For the text-containing cell, return its midpoint in [X, Y] coordinate format. 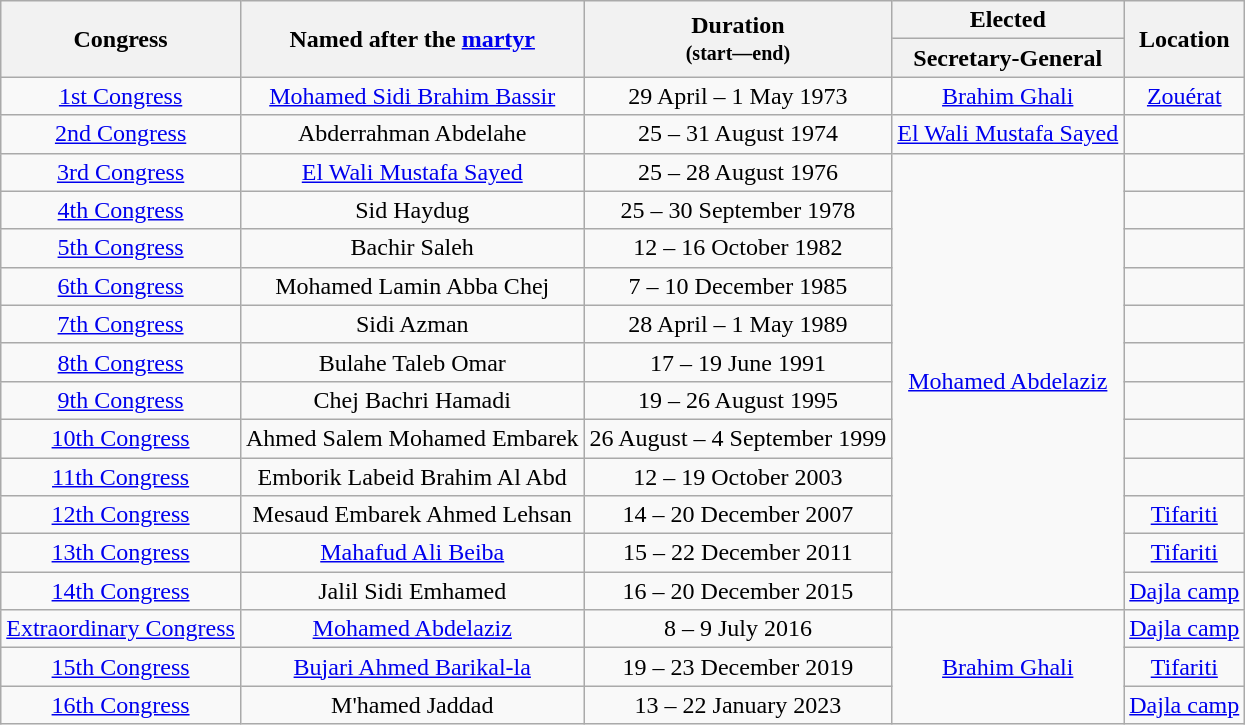
14th Congress [121, 591]
26 August – 4 September 1999 [738, 438]
Named after the martyr [412, 39]
13 – 22 January 2023 [738, 705]
6th Congress [121, 286]
Location [1184, 39]
28 April – 1 May 1989 [738, 324]
Congress [121, 39]
2nd Congress [121, 134]
25 – 30 September 1978 [738, 210]
8th Congress [121, 362]
Mohamed Lamin Abba Chej [412, 286]
7 – 10 December 1985 [738, 286]
13th Congress [121, 553]
Emborik Labeid Brahim Al Abd [412, 477]
25 – 31 August 1974 [738, 134]
Elected [1008, 20]
14 – 20 December 2007 [738, 515]
9th Congress [121, 400]
Secretary-General [1008, 58]
1st Congress [121, 96]
Zouérat [1184, 96]
Sidi Azman [412, 324]
Extraordinary Congress [121, 629]
10th Congress [121, 438]
Chej Bachri Hamadi [412, 400]
Jalil Sidi Emhamed [412, 591]
M'hamed Jaddad [412, 705]
15 – 22 December 2011 [738, 553]
Mesaud Embarek Ahmed Lehsan [412, 515]
19 – 26 August 1995 [738, 400]
17 – 19 June 1991 [738, 362]
12th Congress [121, 515]
25 – 28 August 1976 [738, 172]
Mahafud Ali Beiba [412, 553]
8 – 9 July 2016 [738, 629]
Ahmed Salem Mohamed Embarek [412, 438]
3rd Congress [121, 172]
12 – 16 October 1982 [738, 248]
Bachir Saleh [412, 248]
Duration(start—end) [738, 39]
7th Congress [121, 324]
5th Congress [121, 248]
Bulahe Taleb Omar [412, 362]
Bujari Ahmed Barikal-la [412, 667]
Sid Haydug [412, 210]
11th Congress [121, 477]
16 – 20 December 2015 [738, 591]
Mohamed Sidi Brahim Bassir [412, 96]
15th Congress [121, 667]
16th Congress [121, 705]
Abderrahman Abdelahe [412, 134]
4th Congress [121, 210]
12 – 19 October 2003 [738, 477]
29 April – 1 May 1973 [738, 96]
19 – 23 December 2019 [738, 667]
